Locate the cell with the specified text and output its (x, y) center coordinate. 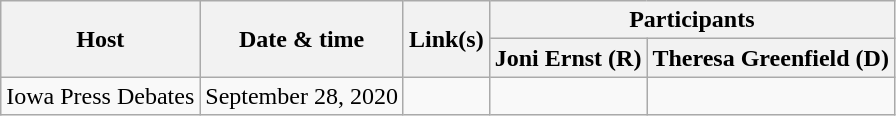
Joni Ernst (R) (568, 58)
Host (100, 39)
Participants (692, 20)
Link(s) (446, 39)
Theresa Greenfield (D) (770, 58)
September 28, 2020 (302, 96)
Date & time (302, 39)
Iowa Press Debates (100, 96)
